Identify which cell holds the provided text, then report its (X, Y) central coordinate. 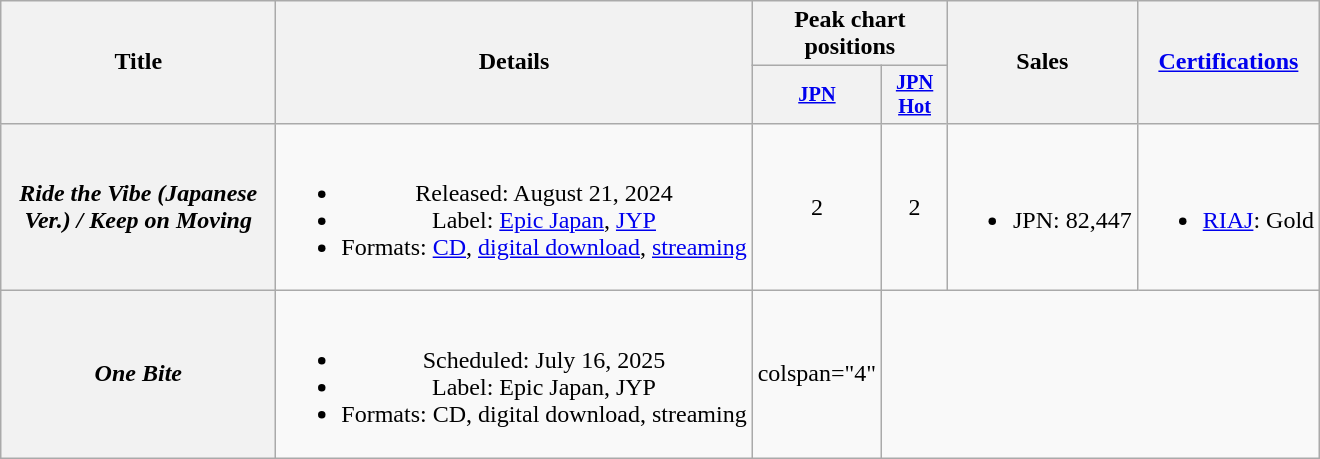
colspan="4" (817, 374)
Scheduled: July 16, 2025Label: Epic Japan, JYPFormats: CD, digital download, streaming (514, 374)
Title (138, 62)
RIAJ: Gold (1228, 206)
Sales (1042, 62)
Peak chart positions (850, 34)
One Bite (138, 374)
JPN: 82,447 (1042, 206)
Details (514, 62)
JPNHot (915, 95)
JPN (817, 95)
Ride the Vibe (Japanese Ver.) / Keep on Moving (138, 206)
Certifications (1228, 62)
Released: August 21, 2024Label: Epic Japan, JYPFormats: CD, digital download, streaming (514, 206)
